Search for the cell housing the specified text and yield its (x, y) center coordinate. 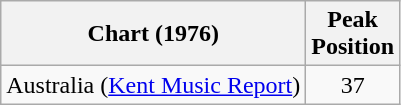
37 (353, 85)
Australia (Kent Music Report) (154, 85)
Chart (1976) (154, 34)
Peak Position (353, 34)
